Find where the given text appears and provide that cell's center as (X, Y) coordinate. 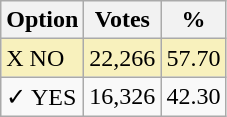
✓ YES (42, 97)
% (194, 20)
22,266 (122, 58)
Option (42, 20)
57.70 (194, 58)
16,326 (122, 97)
X NO (42, 58)
42.30 (194, 97)
Votes (122, 20)
